Identify which cell holds the provided text, then report its [x, y] central coordinate. 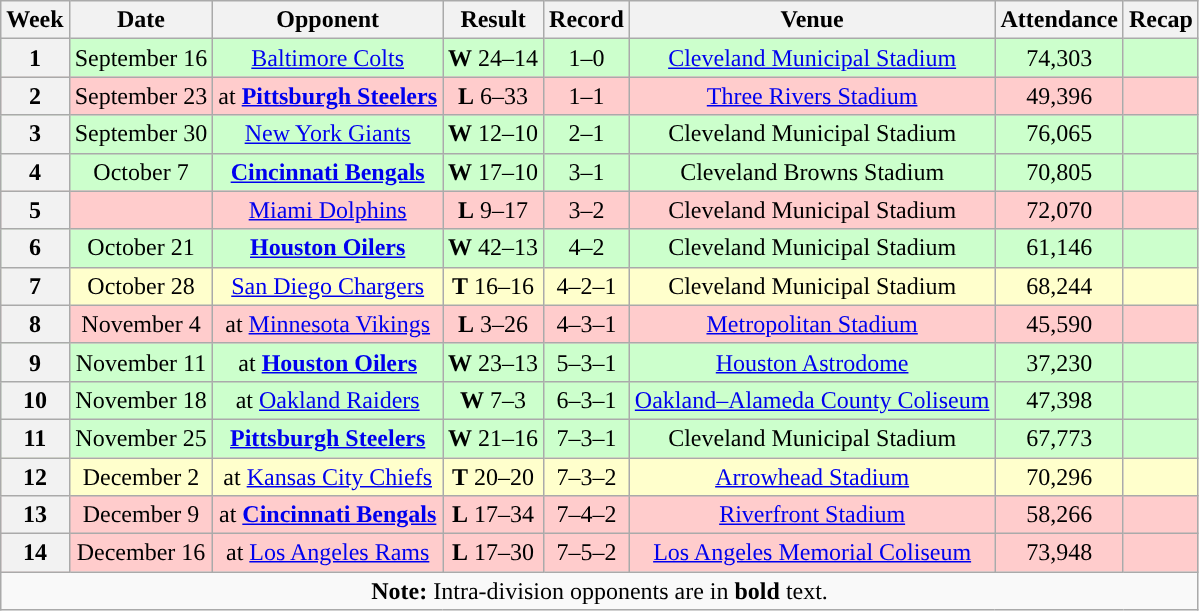
2–1 [587, 134]
70,296 [1059, 477]
L 9–17 [494, 210]
2 [35, 96]
at Minnesota Vikings [328, 324]
3 [35, 134]
Result [494, 20]
1–0 [587, 58]
October 28 [141, 286]
W 24–14 [494, 58]
at Oakland Raiders [328, 400]
4–2 [587, 248]
Pittsburgh Steelers [328, 438]
November 11 [141, 362]
58,266 [1059, 515]
October 21 [141, 248]
Week [35, 20]
67,773 [1059, 438]
74,303 [1059, 58]
September 30 [141, 134]
December 9 [141, 515]
November 25 [141, 438]
Three Rivers Stadium [812, 96]
Recap [1160, 20]
Attendance [1059, 20]
W 23–13 [494, 362]
at Pittsburgh Steelers [328, 96]
10 [35, 400]
4–2–1 [587, 286]
4–3–1 [587, 324]
6–3–1 [587, 400]
3–2 [587, 210]
W 21–16 [494, 438]
3–1 [587, 172]
7–5–2 [587, 553]
45,590 [1059, 324]
at Los Angeles Rams [328, 553]
6 [35, 248]
W 42–13 [494, 248]
L 17–34 [494, 515]
T 16–16 [494, 286]
L 3–26 [494, 324]
72,070 [1059, 210]
1–1 [587, 96]
W 7–3 [494, 400]
September 16 [141, 58]
Los Angeles Memorial Coliseum [812, 553]
W 12–10 [494, 134]
T 20–20 [494, 477]
at Houston Oilers [328, 362]
7 [35, 286]
November 18 [141, 400]
47,398 [1059, 400]
76,065 [1059, 134]
49,396 [1059, 96]
37,230 [1059, 362]
September 23 [141, 96]
12 [35, 477]
Cincinnati Bengals [328, 172]
Arrowhead Stadium [812, 477]
October 7 [141, 172]
Opponent [328, 20]
7–3–1 [587, 438]
73,948 [1059, 553]
Miami Dolphins [328, 210]
Oakland–Alameda County Coliseum [812, 400]
Record [587, 20]
November 4 [141, 324]
5 [35, 210]
Metropolitan Stadium [812, 324]
Houston Astrodome [812, 362]
4 [35, 172]
5–3–1 [587, 362]
Note: Intra-division opponents are in bold text. [600, 591]
December 16 [141, 553]
at Cincinnati Bengals [328, 515]
7–4–2 [587, 515]
L 17–30 [494, 553]
8 [35, 324]
December 2 [141, 477]
14 [35, 553]
1 [35, 58]
Baltimore Colts [328, 58]
L 6–33 [494, 96]
Riverfront Stadium [812, 515]
W 17–10 [494, 172]
Houston Oilers [328, 248]
61,146 [1059, 248]
70,805 [1059, 172]
New York Giants [328, 134]
Venue [812, 20]
Cleveland Browns Stadium [812, 172]
13 [35, 515]
7–3–2 [587, 477]
San Diego Chargers [328, 286]
Date [141, 20]
68,244 [1059, 286]
11 [35, 438]
9 [35, 362]
at Kansas City Chiefs [328, 477]
